Capture the cell that displays the provided text and extract its (x, y) central coordinate. 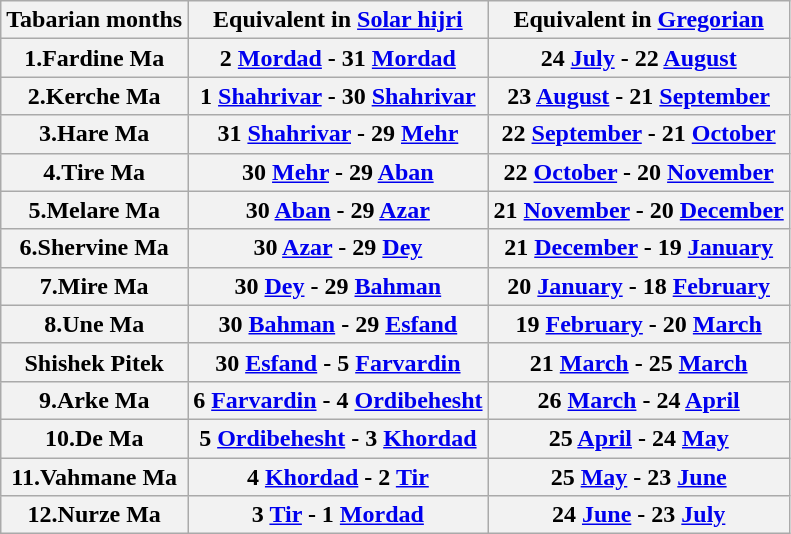
Equivalent in Solar hijri (338, 20)
5 Ordibehesht - 3 Khordad (338, 438)
30 Dey - 29 Bahman (338, 286)
Tabarian months (94, 20)
4.Tire Ma (94, 172)
9.Arke Ma (94, 400)
11.Vahmane Ma (94, 477)
30 Esfand - 5 Farvardin (338, 362)
1.Fardine Ma (94, 58)
2.Kerche Ma (94, 96)
22 September - 21 October (638, 134)
30 Mehr - 29 Aban (338, 172)
Shishek Pitek (94, 362)
2 Mordad - 31 Mordad (338, 58)
22 October - 20 November (638, 172)
21 March - 25 March (638, 362)
12.Nurze Ma (94, 515)
31 Shahrivar - 29 Mehr (338, 134)
20 January - 18 February (638, 286)
19 February - 20 March (638, 324)
30 Azar - 29 Dey (338, 248)
1 Shahrivar - 30 Shahrivar (338, 96)
30 Aban - 29 Azar (338, 210)
24 July - 22 August (638, 58)
Equivalent in Gregorian (638, 20)
5.Melare Ma (94, 210)
30 Bahman - 29 Esfand (338, 324)
23 August - 21 September (638, 96)
3.Hare Ma (94, 134)
21 December - 19 January (638, 248)
26 March - 24 April (638, 400)
8.Une Ma (94, 324)
25 May - 23 June (638, 477)
3 Tir - 1 Mordad (338, 515)
4 Khordad - 2 Tir (338, 477)
6.Shervine Ma (94, 248)
10.De Ma (94, 438)
25 April - 24 May (638, 438)
21 November - 20 December (638, 210)
7.Mire Ma (94, 286)
24 June - 23 July (638, 515)
6 Farvardin - 4 Ordibehesht (338, 400)
